Return the [x, y] coordinate for the center point of the cell that contains the specified text.  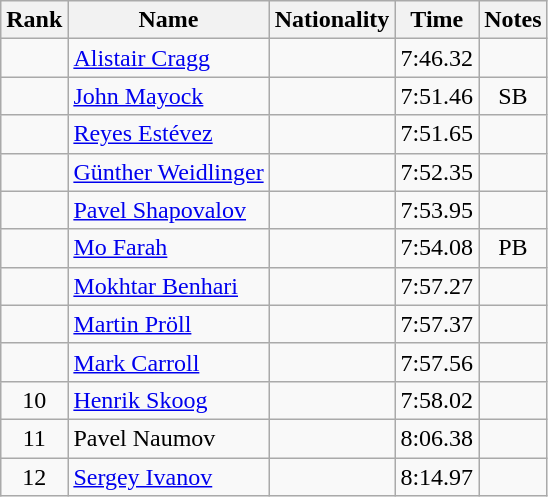
Nationality [332, 20]
7:52.35 [437, 172]
SB [513, 96]
7:58.02 [437, 400]
Mokhtar Benhari [168, 286]
Mark Carroll [168, 362]
12 [34, 477]
7:54.08 [437, 248]
Name [168, 20]
Mo Farah [168, 248]
7:57.56 [437, 362]
11 [34, 438]
Günther Weidlinger [168, 172]
Rank [34, 20]
7:51.65 [437, 134]
Henrik Skoog [168, 400]
John Mayock [168, 96]
7:51.46 [437, 96]
Reyes Estévez [168, 134]
7:53.95 [437, 210]
8:14.97 [437, 477]
Alistair Cragg [168, 58]
Pavel Naumov [168, 438]
Time [437, 20]
Notes [513, 20]
Sergey Ivanov [168, 477]
7:57.37 [437, 324]
10 [34, 400]
7:57.27 [437, 286]
PB [513, 248]
7:46.32 [437, 58]
Martin Pröll [168, 324]
Pavel Shapovalov [168, 210]
8:06.38 [437, 438]
